Return the [x, y] coordinate for the center point of the cell that contains the specified text.  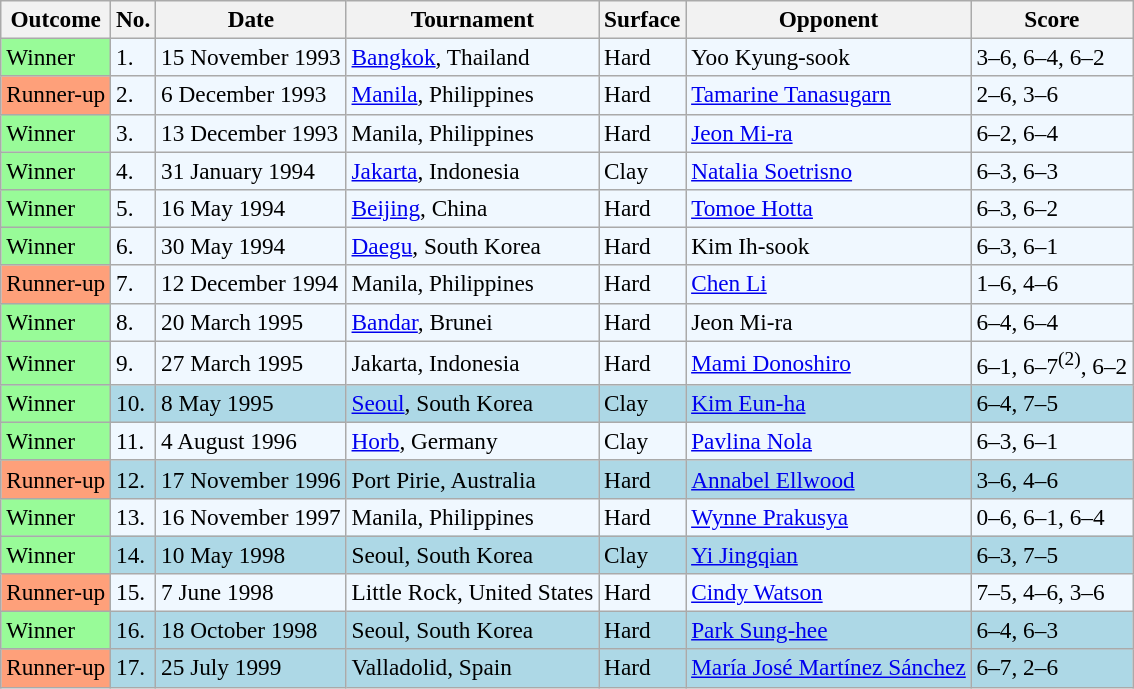
6–7, 2–6 [1052, 668]
17. [134, 668]
8. [134, 322]
18 October 1998 [251, 630]
2–6, 3–6 [1052, 95]
7. [134, 284]
Chen Li [828, 284]
Beijing, China [472, 208]
4 August 1996 [251, 441]
Yi Jingqian [828, 554]
15. [134, 592]
9. [134, 362]
16 May 1994 [251, 208]
16. [134, 630]
13 December 1993 [251, 133]
8 May 1995 [251, 403]
Mami Donoshiro [828, 362]
3. [134, 133]
Valladolid, Spain [472, 668]
Tamarine Tanasugarn [828, 95]
30 May 1994 [251, 246]
6–4, 7–5 [1052, 403]
31 January 1994 [251, 170]
0–6, 6–1, 6–4 [1052, 517]
6–4, 6–4 [1052, 322]
Date [251, 19]
6–1, 6–7(2), 6–2 [1052, 362]
6–2, 6–4 [1052, 133]
12. [134, 479]
Annabel Ellwood [828, 479]
Horb, Germany [472, 441]
5. [134, 208]
Bandar, Brunei [472, 322]
20 March 1995 [251, 322]
Pavlina Nola [828, 441]
16 November 1997 [251, 517]
No. [134, 19]
25 July 1999 [251, 668]
Park Sung-hee [828, 630]
10. [134, 403]
6–3, 6–3 [1052, 170]
6–3, 7–5 [1052, 554]
Score [1052, 19]
Port Pirie, Australia [472, 479]
Little Rock, United States [472, 592]
7–5, 4–6, 3–6 [1052, 592]
6–3, 6–2 [1052, 208]
Opponent [828, 19]
Outcome [56, 19]
Tournament [472, 19]
Surface [642, 19]
6. [134, 246]
Daegu, South Korea [472, 246]
14. [134, 554]
Yoo Kyung-sook [828, 57]
3–6, 6–4, 6–2 [1052, 57]
11. [134, 441]
María José Martínez Sánchez [828, 668]
3–6, 4–6 [1052, 479]
1. [134, 57]
6 December 1993 [251, 95]
12 December 1994 [251, 284]
1–6, 4–6 [1052, 284]
27 March 1995 [251, 362]
13. [134, 517]
Cindy Watson [828, 592]
2. [134, 95]
10 May 1998 [251, 554]
6–4, 6–3 [1052, 630]
Kim Eun-ha [828, 403]
Tomoe Hotta [828, 208]
17 November 1996 [251, 479]
7 June 1998 [251, 592]
Wynne Prakusya [828, 517]
15 November 1993 [251, 57]
4. [134, 170]
Natalia Soetrisno [828, 170]
Bangkok, Thailand [472, 57]
Kim Ih-sook [828, 246]
